Scan for the cell matching the given text and deliver its [X, Y] coordinate at center. 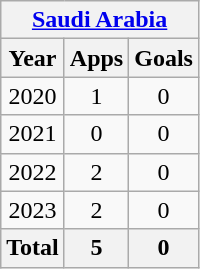
Total [33, 248]
2023 [33, 210]
Saudi Arabia [100, 20]
1 [96, 96]
2020 [33, 96]
Goals [164, 58]
2022 [33, 172]
Apps [96, 58]
Year [33, 58]
5 [96, 248]
2021 [33, 134]
